Search for the cell housing the specified text and yield its [X, Y] center coordinate. 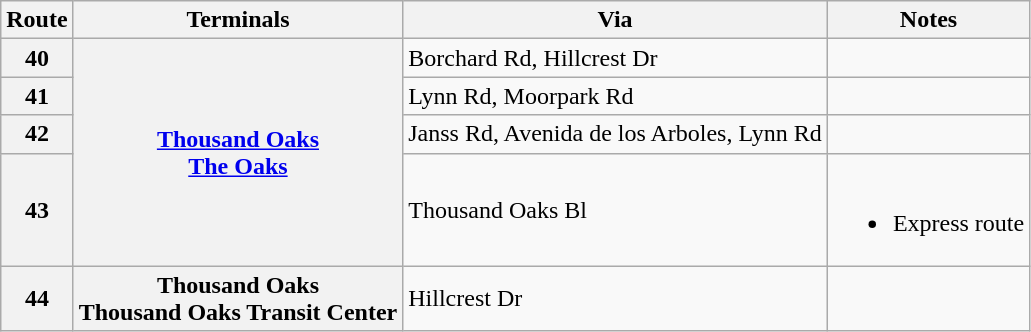
Notes [928, 20]
Thousand Oaks Bl [616, 210]
Route [37, 20]
42 [37, 134]
Hillcrest Dr [616, 298]
Terminals [238, 20]
Thousand OaksThe Oaks [238, 152]
44 [37, 298]
Via [616, 20]
Lynn Rd, Moorpark Rd [616, 96]
Borchard Rd, Hillcrest Dr [616, 58]
Thousand OaksThousand Oaks Transit Center [238, 298]
41 [37, 96]
43 [37, 210]
40 [37, 58]
Express route [928, 210]
Janss Rd, Avenida de los Arboles, Lynn Rd [616, 134]
